Pinpoint the cell where the given text exists, returning its [x, y] midpoint coordinate. 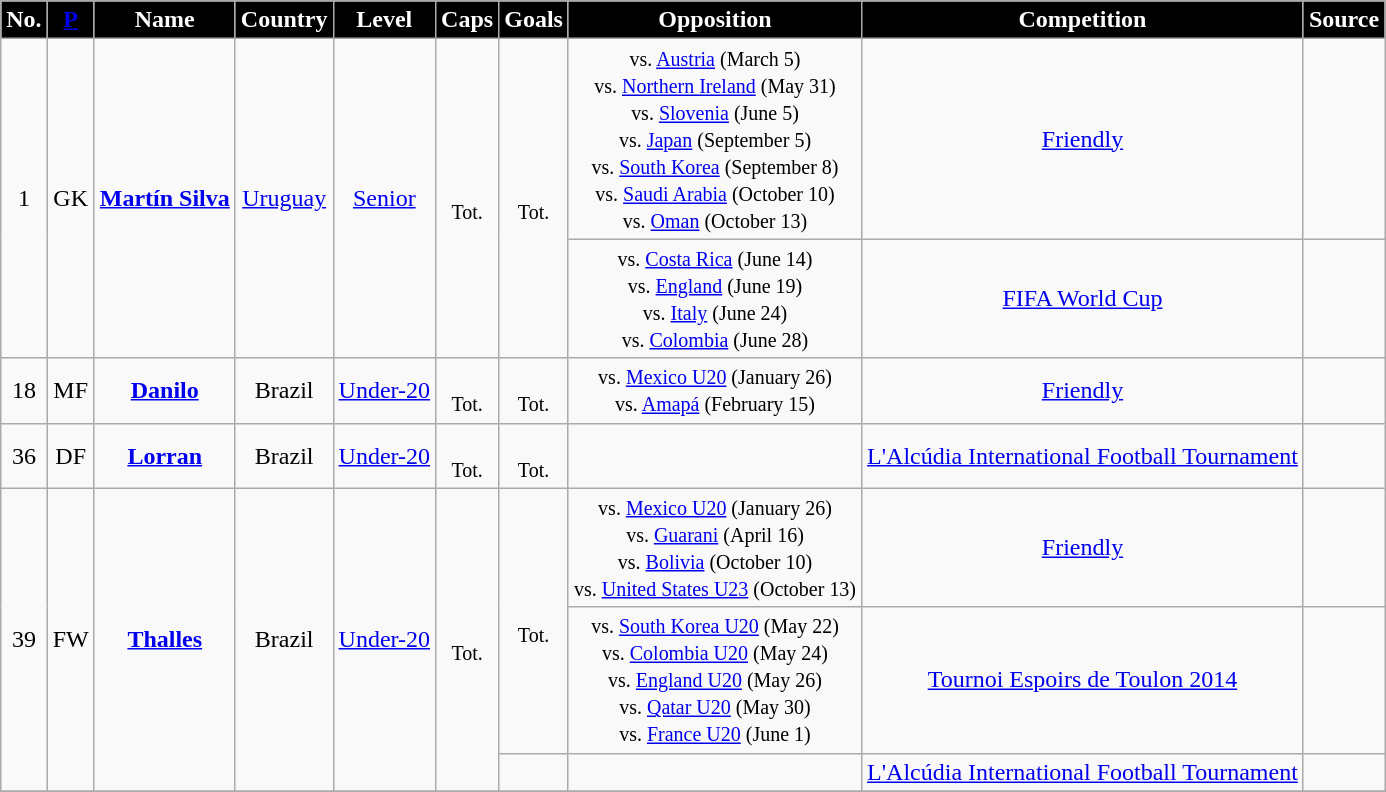
36 [24, 456]
MF [70, 390]
vs. South Korea U20 (May 22)vs. Colombia U20 (May 24)vs. England U20 (May 26)vs. Qatar U20 (May 30)vs. France U20 (June 1) [714, 680]
No. [24, 20]
Martín Silva [164, 198]
FW [70, 640]
GK [70, 198]
Competition [1083, 20]
Senior [384, 198]
vs. Mexico U20 (January 26)vs. Guarani (April 16)vs. Bolivia (October 10)vs. United States U23 (October 13) [714, 548]
DF [70, 456]
Lorran [164, 456]
Danilo [164, 390]
FIFA World Cup [1083, 298]
Country [284, 20]
Thalles [164, 640]
39 [24, 640]
vs. Mexico U20 (January 26)vs. Amapá (February 15) [714, 390]
vs. Costa Rica (June 14)vs. England (June 19)vs. Italy (June 24)vs. Colombia (June 28) [714, 298]
Uruguay [284, 198]
1 [24, 198]
Caps [468, 20]
Source [1344, 20]
Opposition [714, 20]
P [70, 20]
Level [384, 20]
Goals [534, 20]
18 [24, 390]
Tournoi Espoirs de Toulon 2014 [1083, 680]
Name [164, 20]
